Find where the given text appears and provide that cell's center as (X, Y) coordinate. 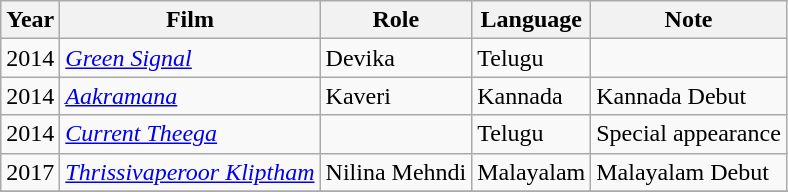
Thrissivaperoor Kliptham (190, 172)
Current Theega (190, 134)
Special appearance (689, 134)
Kannada (532, 96)
Devika (396, 58)
Malayalam Debut (689, 172)
Language (532, 20)
Nilina Mehndi (396, 172)
Year (30, 20)
Malayalam (532, 172)
2017 (30, 172)
Role (396, 20)
Film (190, 20)
Kannada Debut (689, 96)
Kaveri (396, 96)
Note (689, 20)
Green Signal (190, 58)
Aakramana (190, 96)
